Determine the [x, y] coordinate at the center of the cell enclosing the given text.  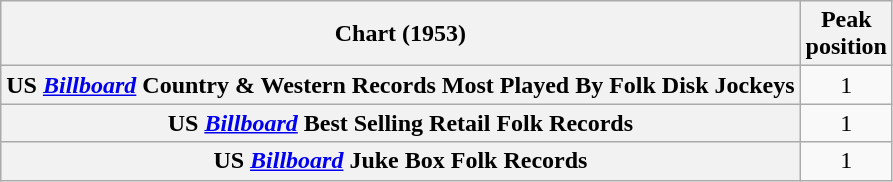
Peakposition [846, 34]
Chart (1953) [400, 34]
US Billboard Best Selling Retail Folk Records [400, 123]
US Billboard Juke Box Folk Records [400, 161]
US Billboard Country & Western Records Most Played By Folk Disk Jockeys [400, 85]
